From the cell containing the given text, extract its center point as (x, y) coordinate. 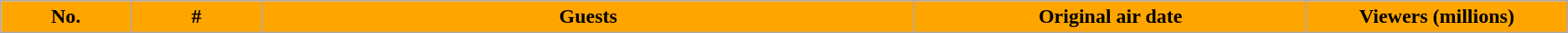
Guests (588, 17)
Original air date (1111, 17)
# (197, 17)
Viewers (millions) (1436, 17)
No. (66, 17)
